Output the (x, y) coordinate of the center of the cell containing the given text.  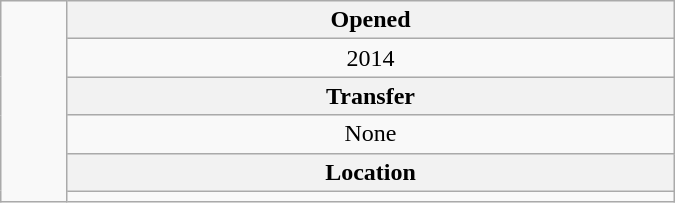
Location (370, 172)
None (370, 134)
Transfer (370, 96)
Opened (370, 20)
2014 (370, 58)
